Detect which cell encompasses the target text, then output its [X, Y] center coordinate. 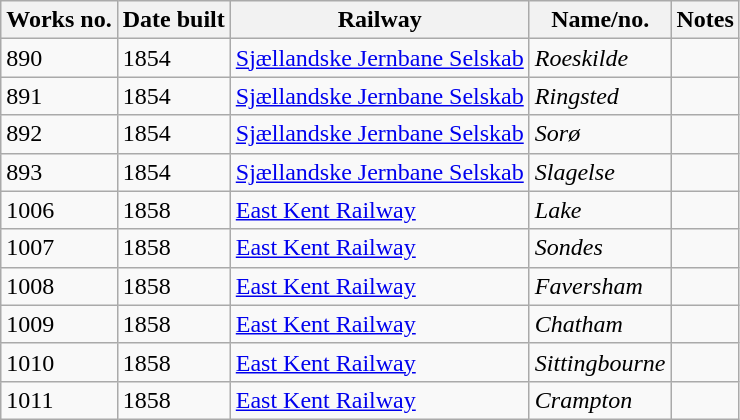
Sittingbourne [600, 362]
1010 [59, 362]
Roeskilde [600, 58]
891 [59, 96]
Lake [600, 210]
1006 [59, 210]
Faversham [600, 286]
Sorø [600, 134]
1007 [59, 248]
893 [59, 172]
Name/no. [600, 20]
Sondes [600, 248]
Railway [380, 20]
Date built [174, 20]
1009 [59, 324]
890 [59, 58]
Slagelse [600, 172]
Crampton [600, 400]
1008 [59, 286]
Chatham [600, 324]
Works no. [59, 20]
Notes [705, 20]
Ringsted [600, 96]
892 [59, 134]
1011 [59, 400]
